Pinpoint the cell where the given text exists, returning its (X, Y) midpoint coordinate. 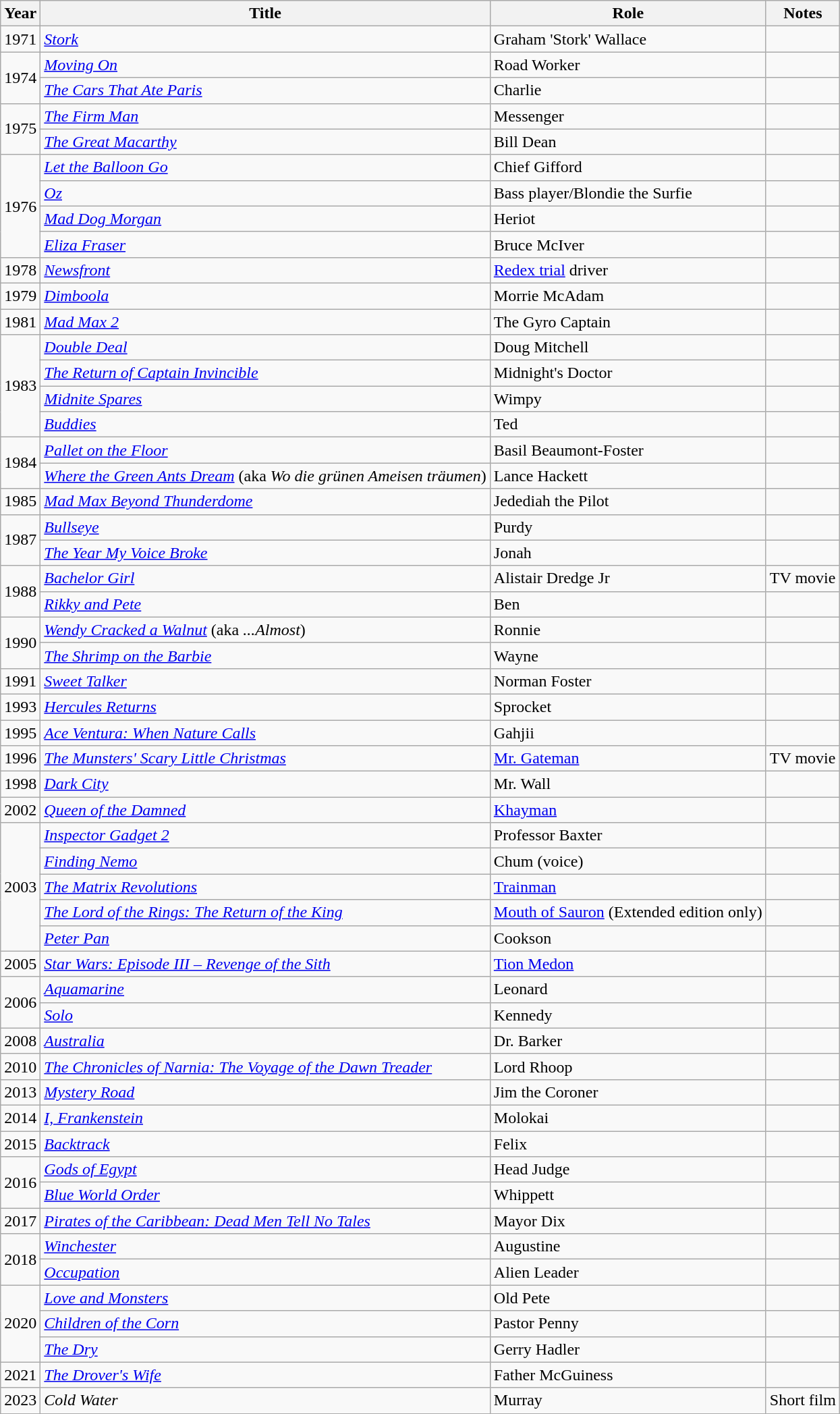
2021 (20, 1375)
Heriot (627, 219)
Ted (627, 425)
Redex trial driver (627, 270)
2016 (20, 1182)
Road Worker (627, 65)
2010 (20, 1066)
Murray (627, 1401)
Role (627, 13)
1985 (20, 501)
Mystery Road (265, 1092)
1984 (20, 463)
1998 (20, 784)
1983 (20, 386)
Father McGuiness (627, 1375)
Messenger (627, 116)
1995 (20, 732)
Occupation (265, 1272)
Mayor Dix (627, 1221)
Charlie (627, 90)
Purdy (627, 527)
Head Judge (627, 1170)
Mouth of Sauron (Extended edition only) (627, 913)
Finding Nemo (265, 861)
Felix (627, 1144)
Bullseye (265, 527)
Doug Mitchell (627, 348)
Midnite Spares (265, 399)
1976 (20, 206)
Hercules Returns (265, 707)
Pirates of the Caribbean: Dead Men Tell No Tales (265, 1221)
1988 (20, 591)
1974 (20, 78)
Ace Ventura: When Nature Calls (265, 732)
2014 (20, 1118)
Eliza Fraser (265, 244)
2005 (20, 964)
Aquamarine (265, 989)
Pastor Penny (627, 1324)
Dr. Barker (627, 1041)
Alien Leader (627, 1272)
Where the Green Ants Dream (aka Wo die grünen Ameisen träumen) (265, 476)
Australia (265, 1041)
Notes (803, 13)
2003 (20, 887)
1996 (20, 759)
Khayman (627, 810)
Blue World Order (265, 1195)
Ben (627, 604)
Kennedy (627, 1015)
Title (265, 13)
Year (20, 13)
Stork (265, 39)
1981 (20, 322)
Buddies (265, 425)
The Munsters' Scary Little Christmas (265, 759)
Wayne (627, 655)
Jonah (627, 553)
Mr. Wall (627, 784)
Oz (265, 193)
2020 (20, 1324)
1975 (20, 129)
The Matrix Revolutions (265, 887)
Solo (265, 1015)
Newsfront (265, 270)
Old Pete (627, 1298)
Sprocket (627, 707)
Lance Hackett (627, 476)
2013 (20, 1092)
Bill Dean (627, 142)
The Shrimp on the Barbie (265, 655)
The Drover's Wife (265, 1375)
Ronnie (627, 630)
Molokai (627, 1118)
Mr. Gateman (627, 759)
The Firm Man (265, 116)
Queen of the Damned (265, 810)
Rikky and Pete (265, 604)
Let the Balloon Go (265, 167)
2006 (20, 1002)
Wimpy (627, 399)
Short film (803, 1401)
Bruce McIver (627, 244)
1979 (20, 296)
The Gyro Captain (627, 322)
Gods of Egypt (265, 1170)
Love and Monsters (265, 1298)
Midnight's Doctor (627, 373)
I, Frankenstein (265, 1118)
Children of the Corn (265, 1324)
Moving On (265, 65)
Trainman (627, 887)
Peter Pan (265, 938)
1987 (20, 540)
Lord Rhoop (627, 1066)
The Year My Voice Broke (265, 553)
Double Deal (265, 348)
2023 (20, 1401)
Chum (voice) (627, 861)
Bass player/Blondie the Surfie (627, 193)
Basil Beaumont-Foster (627, 450)
Backtrack (265, 1144)
Jim the Coroner (627, 1092)
Mad Max Beyond Thunderdome (265, 501)
Dark City (265, 784)
Jedediah the Pilot (627, 501)
Alistair Dredge Jr (627, 578)
Cold Water (265, 1401)
Cookson (627, 938)
Mad Max 2 (265, 322)
1991 (20, 681)
Winchester (265, 1247)
Norman Foster (627, 681)
Inspector Gadget 2 (265, 836)
Pallet on the Floor (265, 450)
Morrie McAdam (627, 296)
1971 (20, 39)
2018 (20, 1259)
Tion Medon (627, 964)
The Return of Captain Invincible (265, 373)
1990 (20, 643)
The Dry (265, 1349)
Bachelor Girl (265, 578)
Whippett (627, 1195)
Mad Dog Morgan (265, 219)
Sweet Talker (265, 681)
Leonard (627, 989)
Chief Gifford (627, 167)
1978 (20, 270)
2017 (20, 1221)
Gerry Hadler (627, 1349)
Gahjii (627, 732)
The Cars That Ate Paris (265, 90)
1993 (20, 707)
2002 (20, 810)
Augustine (627, 1247)
Professor Baxter (627, 836)
The Chronicles of Narnia: The Voyage of the Dawn Treader (265, 1066)
Dimboola (265, 296)
Star Wars: Episode III – Revenge of the Sith (265, 964)
Wendy Cracked a Walnut (aka ...Almost) (265, 630)
The Lord of the Rings: The Return of the King (265, 913)
The Great Macarthy (265, 142)
2015 (20, 1144)
2008 (20, 1041)
Graham 'Stork' Wallace (627, 39)
